Detect which cell encompasses the target text, then output its (X, Y) center coordinate. 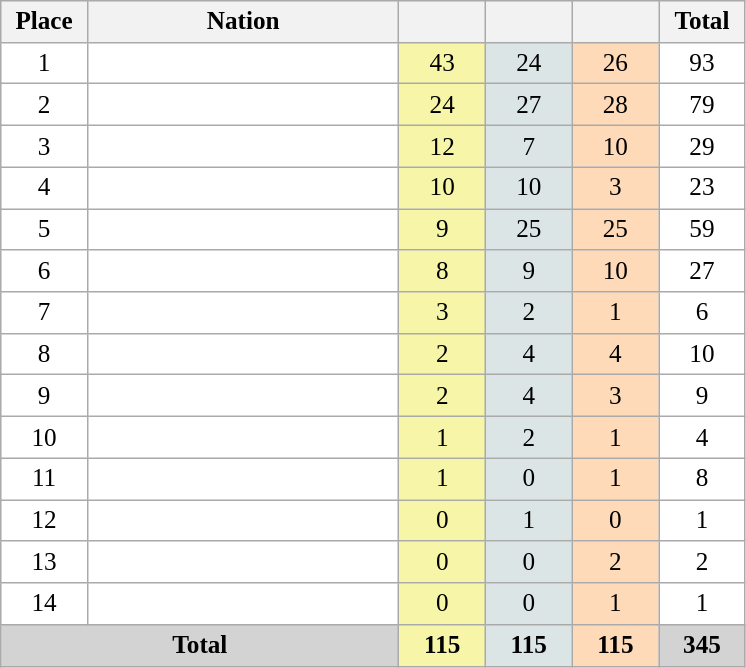
Nation (243, 22)
29 (702, 146)
28 (616, 105)
23 (702, 188)
Place (44, 22)
11 (44, 479)
59 (702, 229)
26 (616, 63)
93 (702, 63)
43 (442, 63)
13 (44, 562)
345 (702, 645)
79 (702, 105)
14 (44, 604)
5 (44, 229)
